Determine the (x, y) coordinate at the center of the cell enclosing the given text.  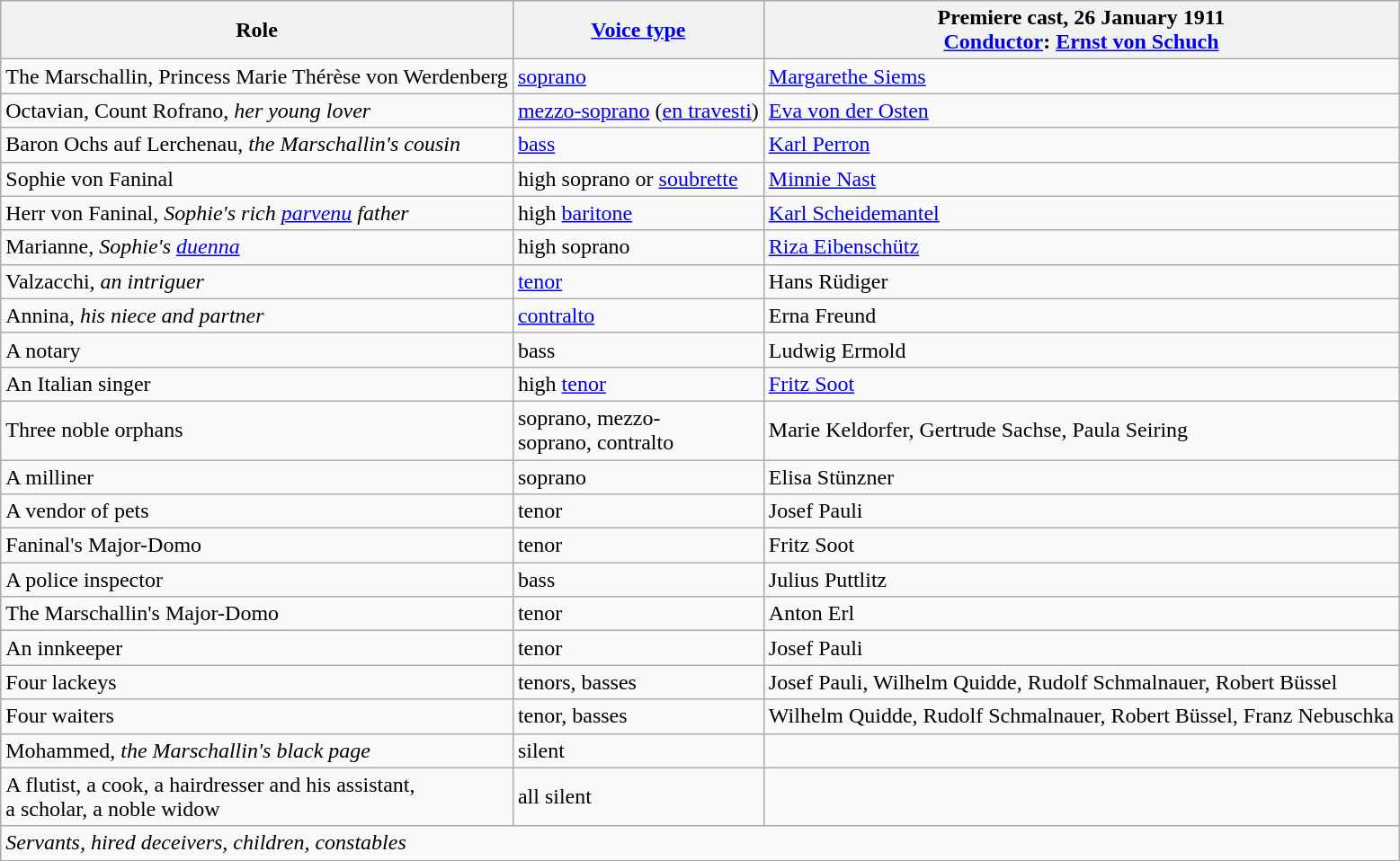
Minnie Nast (1081, 179)
Octavian, Count Rofrano, her young lover (257, 111)
Annina, his niece and partner (257, 315)
high soprano (638, 247)
Karl Perron (1081, 145)
contralto (638, 315)
tenor, basses (638, 716)
high baritone (638, 213)
A police inspector (257, 580)
Elisa Stünzner (1081, 477)
Margarethe Siems (1081, 76)
Karl Scheidemantel (1081, 213)
all silent (638, 796)
Marianne, Sophie's duenna (257, 247)
Erna Freund (1081, 315)
A notary (257, 350)
Ludwig Ermold (1081, 350)
An innkeeper (257, 648)
Four lackeys (257, 682)
Mohammed, the Marschallin's black page (257, 750)
A flutist, a cook, a hairdresser and his assistant,a scholar, a noble widow (257, 796)
Riza Eibenschütz (1081, 247)
Josef Pauli, Wilhelm Quidde, Rudolf Schmalnauer, Robert Büssel (1081, 682)
Faninal's Major-Domo (257, 546)
high tenor (638, 384)
Wilhelm Quidde, Rudolf Schmalnauer, Robert Büssel, Franz Nebuschka (1081, 716)
Valzacchi, an intriguer (257, 281)
The Marschallin's Major-Domo (257, 614)
mezzo-soprano (en travesti) (638, 111)
Baron Ochs auf Lerchenau, the Marschallin's cousin (257, 145)
Voice type (638, 31)
Sophie von Faninal (257, 179)
A milliner (257, 477)
A vendor of pets (257, 511)
Servants, hired deceivers, children, constables (700, 843)
soprano, mezzo-soprano, contralto (638, 430)
The Marschallin, Princess Marie Thérèse von Werdenberg (257, 76)
Premiere cast, 26 January 1911Conductor: Ernst von Schuch (1081, 31)
Anton Erl (1081, 614)
Hans Rüdiger (1081, 281)
An Italian singer (257, 384)
Eva von der Osten (1081, 111)
Marie Keldorfer, Gertrude Sachse, Paula Seiring (1081, 430)
Julius Puttlitz (1081, 580)
Four waiters (257, 716)
silent (638, 750)
Herr von Faninal, Sophie's rich parvenu father (257, 213)
high soprano or soubrette (638, 179)
Role (257, 31)
Three noble orphans (257, 430)
tenors, basses (638, 682)
